Pinpoint the cell where the given text exists, returning its (X, Y) midpoint coordinate. 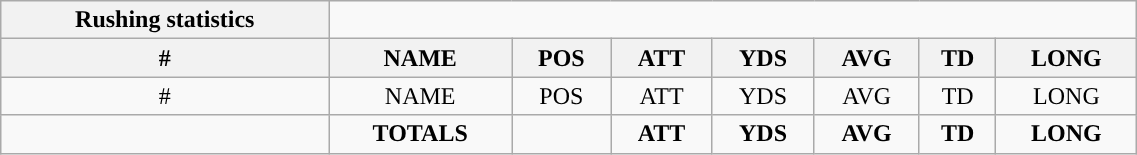
Rushing statistics (165, 20)
TOTALS (420, 134)
